Find where the given text appears and provide that cell's center as [X, Y] coordinate. 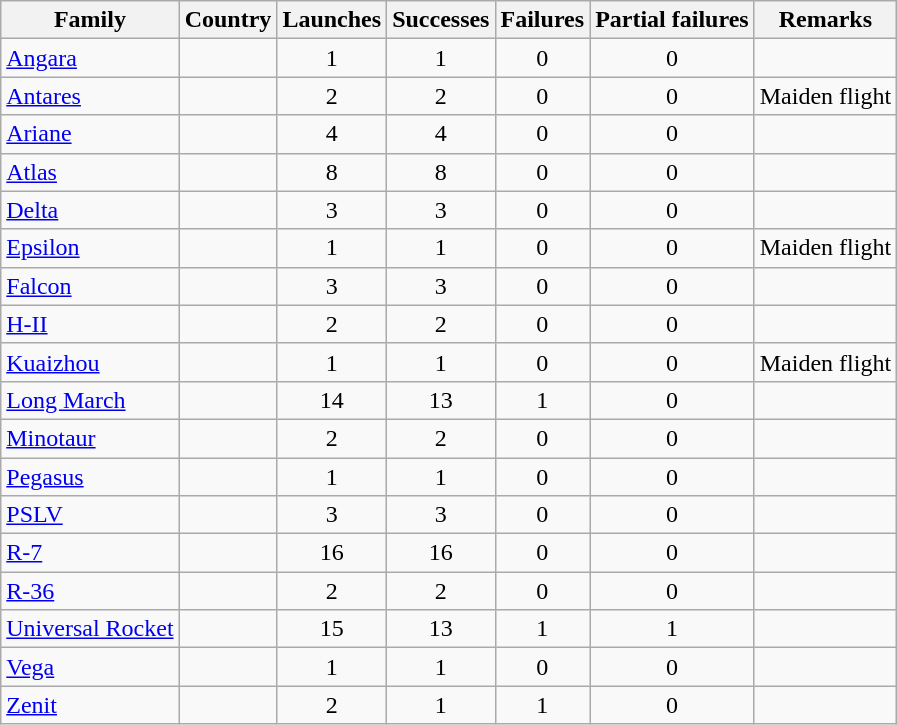
R-36 [90, 591]
Zenit [90, 705]
Remarks [825, 20]
Falcon [90, 286]
Delta [90, 210]
14 [332, 400]
PSLV [90, 515]
15 [332, 629]
Minotaur [90, 438]
Country [228, 20]
Universal Rocket [90, 629]
Ariane [90, 134]
Angara [90, 58]
Family [90, 20]
Vega [90, 667]
Pegasus [90, 477]
R-7 [90, 553]
Antares [90, 96]
Atlas [90, 172]
Long March [90, 400]
Epsilon [90, 248]
H-II [90, 324]
Successes [441, 20]
Launches [332, 20]
Failures [542, 20]
Kuaizhou [90, 362]
Partial failures [672, 20]
